Find where the given text appears and provide that cell's center as (X, Y) coordinate. 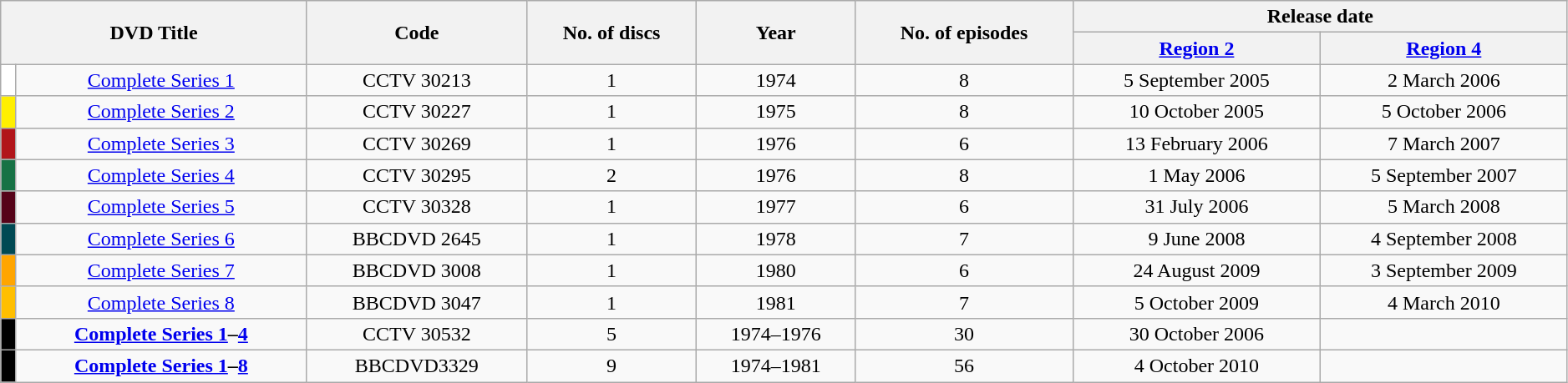
Complete Series 2 (160, 112)
DVD Title (154, 33)
BBCDVD 3008 (416, 270)
1974–1981 (776, 365)
BBCDVD 2645 (416, 239)
13 February 2006 (1196, 144)
Complete Series 1–8 (160, 365)
4 October 2010 (1196, 365)
1981 (776, 302)
Region 4 (1444, 48)
Complete Series 8 (160, 302)
Complete Series 3 (160, 144)
Complete Series 5 (160, 207)
No. of episodes (964, 33)
9 June 2008 (1196, 239)
BBCDVD3329 (416, 365)
5 March 2008 (1444, 207)
3 September 2009 (1444, 270)
CCTV 30213 (416, 80)
4 March 2010 (1444, 302)
1974 (776, 80)
1974–1976 (776, 334)
Region 2 (1196, 48)
30 October 2006 (1196, 334)
56 (964, 365)
Complete Series 7 (160, 270)
No. of discs (611, 33)
5 October 2009 (1196, 302)
CCTV 30295 (416, 175)
2 March 2006 (1444, 80)
Year (776, 33)
7 March 2007 (1444, 144)
5 (611, 334)
1980 (776, 270)
1 May 2006 (1196, 175)
Complete Series 1 (160, 80)
1978 (776, 239)
5 October 2006 (1444, 112)
5 September 2005 (1196, 80)
Complete Series 1–4 (160, 334)
CCTV 30227 (416, 112)
10 October 2005 (1196, 112)
Code (416, 33)
Complete Series 4 (160, 175)
1975 (776, 112)
9 (611, 365)
24 August 2009 (1196, 270)
2 (611, 175)
5 September 2007 (1444, 175)
30 (964, 334)
Release date (1320, 17)
CCTV 30532 (416, 334)
31 July 2006 (1196, 207)
CCTV 30269 (416, 144)
1977 (776, 207)
BBCDVD 3047 (416, 302)
Complete Series 6 (160, 239)
CCTV 30328 (416, 207)
4 September 2008 (1444, 239)
